Find where the given text appears and provide that cell's center as (x, y) coordinate. 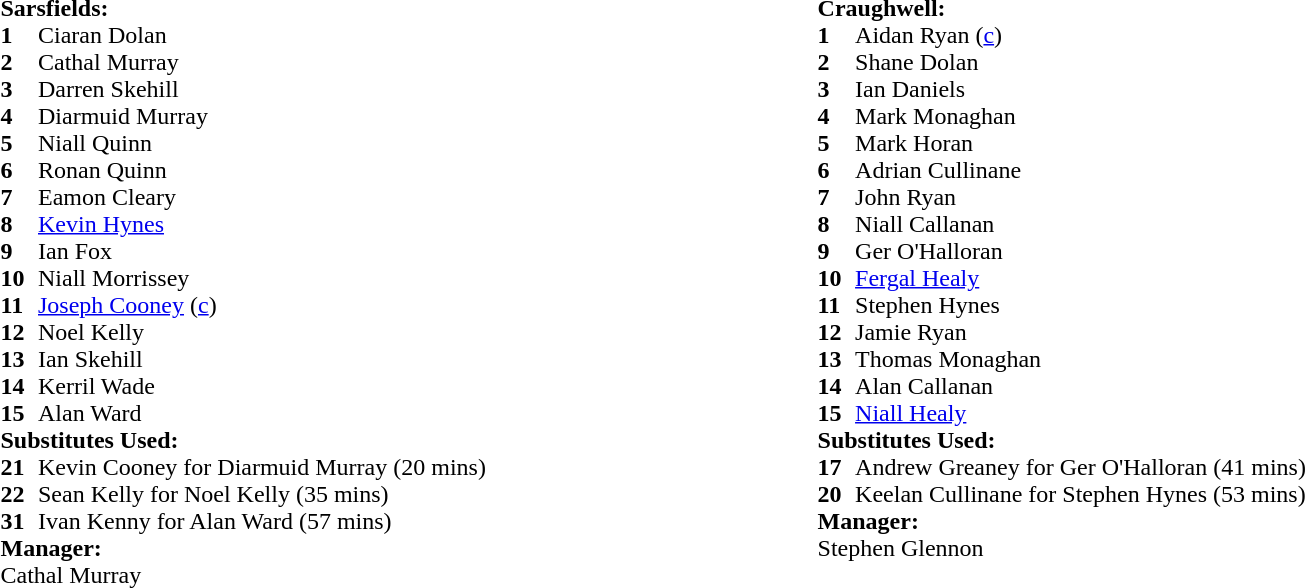
Ian Skehill (262, 360)
Eamon Cleary (262, 198)
31 (19, 522)
21 (19, 468)
Ronan Quinn (262, 170)
Alan Ward (262, 414)
Noel Kelly (262, 332)
17 (837, 468)
Niall Morrissey (262, 278)
Sean Kelly for Noel Kelly (35 mins) (262, 494)
Substitutes Used: (242, 440)
Ciaran Dolan (262, 36)
Kevin Cooney for Diarmuid Murray (20 mins) (262, 468)
20 (837, 494)
Darren Skehill (262, 90)
Ivan Kenny for Alan Ward (57 mins) (262, 522)
Niall Quinn (262, 144)
Joseph Cooney (c) (262, 306)
Kevin Hynes (262, 224)
22 (19, 494)
Cathal Murray (262, 62)
Manager: (242, 548)
Ian Fox (262, 252)
Kerril Wade (262, 386)
Diarmuid Murray (262, 116)
